Extract the [x, y] coordinate from the center of the cell holding the provided text.  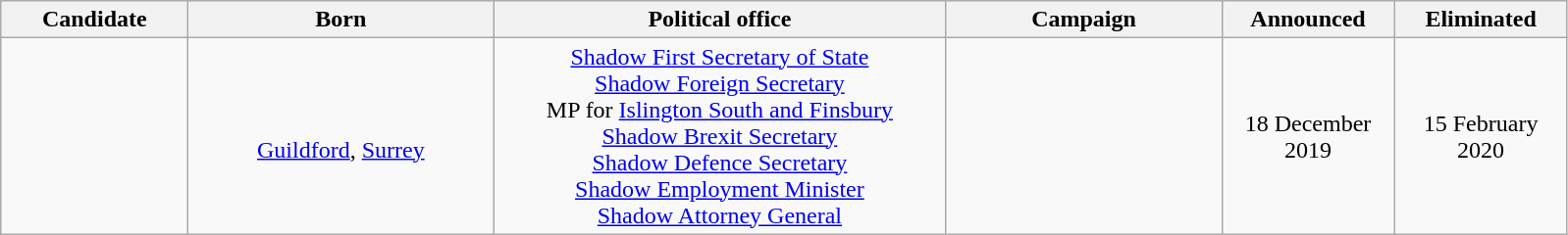
Political office [720, 20]
Eliminated [1481, 20]
18 December 2019 [1308, 136]
Guildford, Surrey [341, 136]
Candidate [94, 20]
Announced [1308, 20]
Campaign [1083, 20]
15 February 2020 [1481, 136]
Born [341, 20]
